Extract the (X, Y) coordinate from the center of the cell holding the provided text.  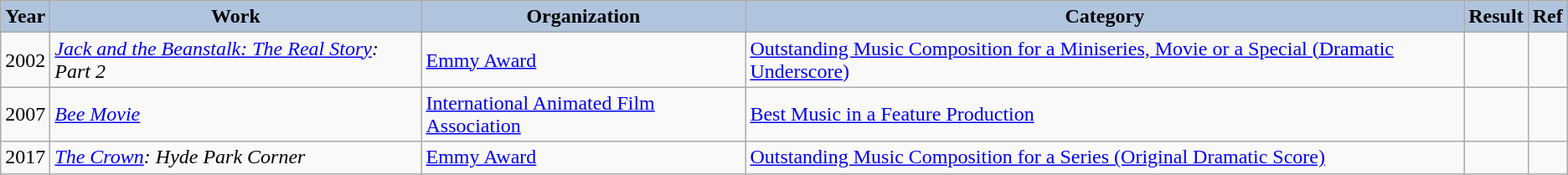
International Animated Film Association (583, 114)
2017 (25, 157)
2007 (25, 114)
2002 (25, 60)
Outstanding Music Composition for a Series (Original Dramatic Score) (1105, 157)
Best Music in a Feature Production (1105, 114)
Work (236, 17)
Result (1496, 17)
Year (25, 17)
Jack and the Beanstalk: The Real Story: Part 2 (236, 60)
Outstanding Music Composition for a Miniseries, Movie or a Special (Dramatic Underscore) (1105, 60)
Ref (1548, 17)
The Crown: Hyde Park Corner (236, 157)
Category (1105, 17)
Organization (583, 17)
Bee Movie (236, 114)
